For the text-containing cell, return its midpoint in [X, Y] coordinate format. 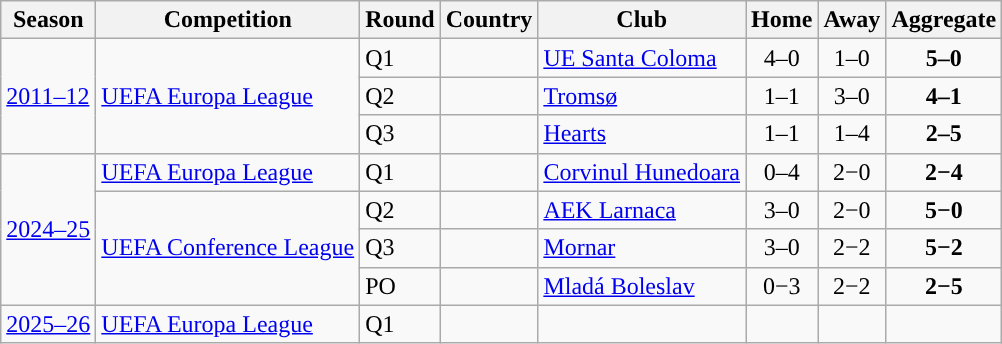
0–4 [782, 172]
Mladá Boleslav [642, 286]
4–1 [944, 96]
Competition [228, 20]
Home [782, 20]
PO [400, 286]
2−5 [944, 286]
Country [489, 20]
AEK Larnaca [642, 210]
5−0 [944, 210]
2024–25 [48, 229]
Aggregate [944, 20]
5–0 [944, 58]
Mornar [642, 248]
5−2 [944, 248]
Tromsø [642, 96]
Season [48, 20]
2−4 [944, 172]
Club [642, 20]
1–4 [852, 134]
UE Santa Coloma [642, 58]
Away [852, 20]
Corvinul Hunedoara [642, 172]
UEFA Conference League [228, 248]
2–5 [944, 134]
Hearts [642, 134]
1–0 [852, 58]
2011–12 [48, 96]
0−3 [782, 286]
4–0 [782, 58]
Round [400, 20]
2025–26 [48, 324]
